Capture the cell that displays the provided text and extract its [X, Y] central coordinate. 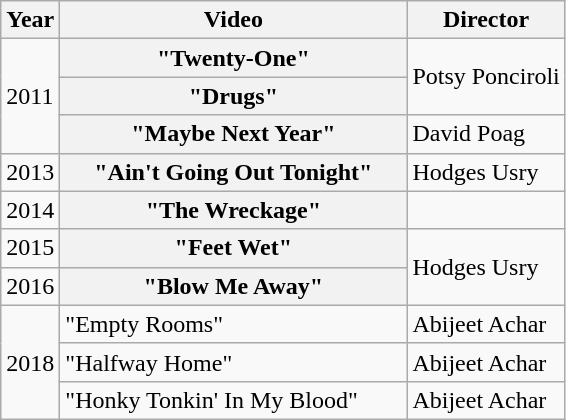
"Halfway Home" [234, 362]
"Feet Wet" [234, 248]
"Empty Rooms" [234, 324]
"Drugs" [234, 96]
David Poag [486, 134]
2015 [30, 248]
"The Wreckage" [234, 210]
2013 [30, 172]
2018 [30, 362]
2014 [30, 210]
"Twenty-One" [234, 58]
Year [30, 20]
Director [486, 20]
"Maybe Next Year" [234, 134]
Potsy Ponciroli [486, 77]
2016 [30, 286]
2011 [30, 96]
"Ain't Going Out Tonight" [234, 172]
Video [234, 20]
"Honky Tonkin' In My Blood" [234, 400]
"Blow Me Away" [234, 286]
